For the text-containing cell, return its midpoint in [x, y] coordinate format. 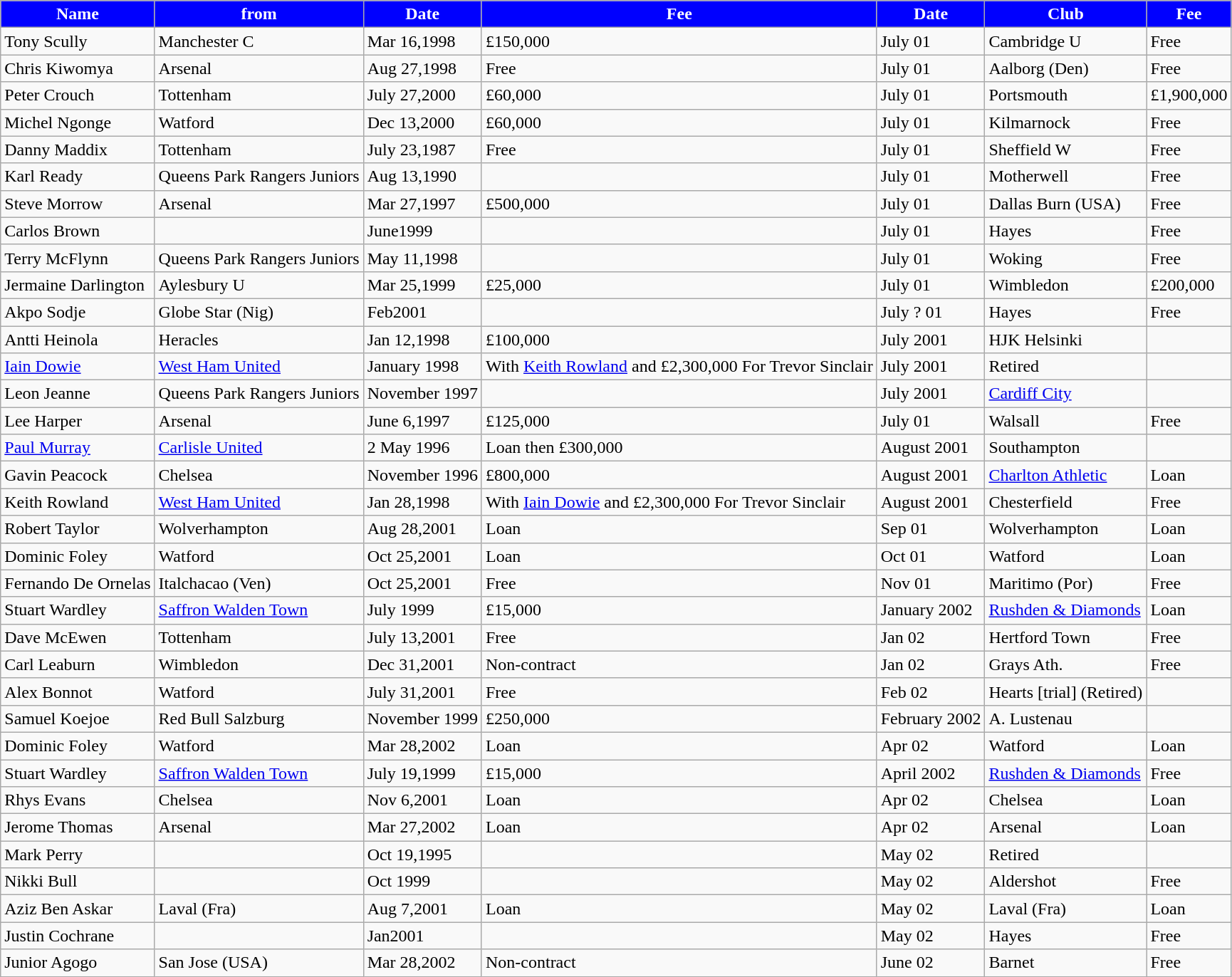
January 1998 [422, 367]
Motherwell [1065, 177]
Oct 19,1995 [422, 855]
With Iain Dowie and £2,300,000 For Trevor Sinclair [679, 502]
May 11,1998 [422, 258]
Lee Harper [78, 421]
Manchester C [259, 41]
Charlton Athletic [1065, 475]
July 1999 [422, 610]
Fernando De Ornelas [78, 583]
Aziz Ben Askar [78, 909]
Mar 27,1997 [422, 204]
Heracles [259, 340]
Justin Cochrane [78, 936]
Oct 01 [931, 556]
Akpo Sodje [78, 312]
Carlos Brown [78, 231]
Leon Jeanne [78, 394]
Hertford Town [1065, 637]
Jermaine Darlington [78, 285]
Jan2001 [422, 936]
June 02 [931, 963]
Sheffield W [1065, 150]
Aug 27,1998 [422, 68]
Tony Scully [78, 41]
Aalborg (Den) [1065, 68]
Junior Agogo [78, 963]
Woking [1065, 258]
£800,000 [679, 475]
Peter Crouch [78, 95]
£1,900,000 [1189, 95]
£150,000 [679, 41]
Paul Murray [78, 448]
Portsmouth [1065, 95]
Alex Bonnot [78, 691]
Loan then £300,000 [679, 448]
July 27,2000 [422, 95]
Steve Morrow [78, 204]
June1999 [422, 231]
Samuel Koejoe [78, 719]
July 13,2001 [422, 637]
£25,000 [679, 285]
Cambridge U [1065, 41]
Nov 6,2001 [422, 800]
Dave McEwen [78, 637]
January 2002 [931, 610]
Walsall [1065, 421]
Maritimo (Por) [1065, 583]
Chris Kiwomya [78, 68]
July 31,2001 [422, 691]
£100,000 [679, 340]
Michel Ngonge [78, 122]
Red Bull Salzburg [259, 719]
HJK Helsinki [1065, 340]
from [259, 14]
July 23,1987 [422, 150]
Nov 01 [931, 583]
Dec 13,2000 [422, 122]
Danny Maddix [78, 150]
2 May 1996 [422, 448]
Mark Perry [78, 855]
Southampton [1065, 448]
Grays Ath. [1065, 664]
Carlisle United [259, 448]
Aug 7,2001 [422, 909]
Iain Dowie [78, 367]
November 1997 [422, 394]
April 2002 [931, 773]
Dec 31,2001 [422, 664]
Oct 1999 [422, 882]
San Jose (USA) [259, 963]
Aug 13,1990 [422, 177]
Barnet [1065, 963]
Aldershot [1065, 882]
June 6,1997 [422, 421]
Sep 01 [931, 529]
Club [1065, 14]
£250,000 [679, 719]
Mar 25,1999 [422, 285]
Jan 28,1998 [422, 502]
November 1996 [422, 475]
Jan 12,1998 [422, 340]
July ? 01 [931, 312]
Cardiff City [1065, 394]
Robert Taylor [78, 529]
A. Lustenau [1065, 719]
Nikki Bull [78, 882]
Mar 16,1998 [422, 41]
Aug 28,2001 [422, 529]
With Keith Rowland and £2,300,000 For Trevor Sinclair [679, 367]
July 19,1999 [422, 773]
Keith Rowland [78, 502]
Dallas Burn (USA) [1065, 204]
Hearts [trial] (Retired) [1065, 691]
Feb2001 [422, 312]
Jerome Thomas [78, 827]
February 2002 [931, 719]
Terry McFlynn [78, 258]
£200,000 [1189, 285]
November 1999 [422, 719]
Gavin Peacock [78, 475]
Globe Star (Nig) [259, 312]
Antti Heinola [78, 340]
£125,000 [679, 421]
Mar 27,2002 [422, 827]
Kilmarnock [1065, 122]
Name [78, 14]
Aylesbury U [259, 285]
£500,000 [679, 204]
Chesterfield [1065, 502]
Karl Ready [78, 177]
Carl Leaburn [78, 664]
Feb 02 [931, 691]
Italchacao (Ven) [259, 583]
Rhys Evans [78, 800]
